Extract the (X, Y) coordinate from the center of the cell holding the provided text.  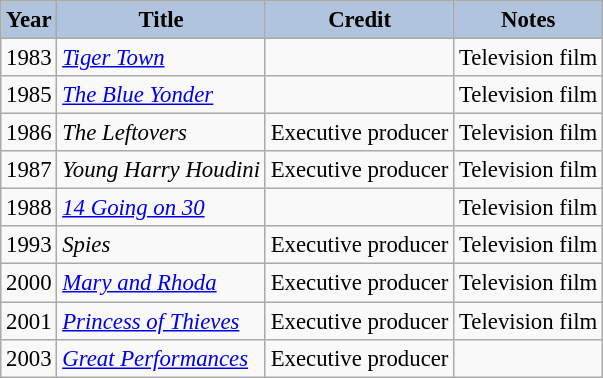
Tiger Town (161, 58)
1987 (29, 170)
Title (161, 20)
1986 (29, 133)
1988 (29, 208)
The Leftovers (161, 133)
2003 (29, 358)
Credit (359, 20)
Mary and Rhoda (161, 283)
The Blue Yonder (161, 95)
Notes (528, 20)
Year (29, 20)
Great Performances (161, 358)
Princess of Thieves (161, 321)
1983 (29, 58)
Young Harry Houdini (161, 170)
Spies (161, 245)
1985 (29, 95)
2001 (29, 321)
1993 (29, 245)
2000 (29, 283)
14 Going on 30 (161, 208)
